Capture the cell that displays the provided text and extract its (x, y) central coordinate. 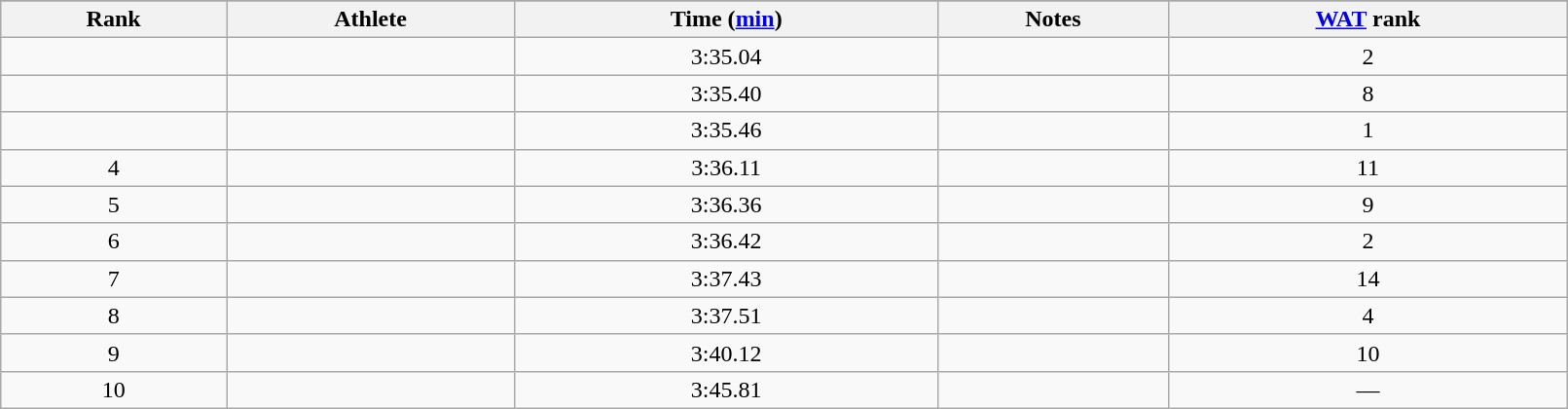
3:35.04 (726, 56)
1 (1368, 130)
Athlete (371, 19)
3:45.81 (726, 390)
3:40.12 (726, 353)
11 (1368, 167)
WAT rank (1368, 19)
3:35.46 (726, 130)
Notes (1053, 19)
3:35.40 (726, 93)
3:36.11 (726, 167)
7 (114, 279)
Rank (114, 19)
3:36.36 (726, 204)
— (1368, 390)
3:37.43 (726, 279)
6 (114, 242)
5 (114, 204)
3:36.42 (726, 242)
14 (1368, 279)
3:37.51 (726, 316)
Time (min) (726, 19)
